Output the (x, y) coordinate of the center of the cell containing the given text.  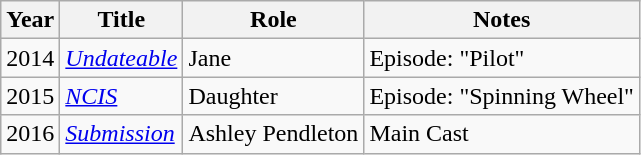
NCIS (122, 96)
Episode: "Spinning Wheel" (502, 96)
Episode: "Pilot" (502, 58)
2014 (30, 58)
Year (30, 20)
Undateable (122, 58)
2016 (30, 134)
Ashley Pendleton (274, 134)
Daughter (274, 96)
Role (274, 20)
Submission (122, 134)
Notes (502, 20)
Main Cast (502, 134)
2015 (30, 96)
Title (122, 20)
Jane (274, 58)
